Capture the cell that displays the provided text and extract its [x, y] central coordinate. 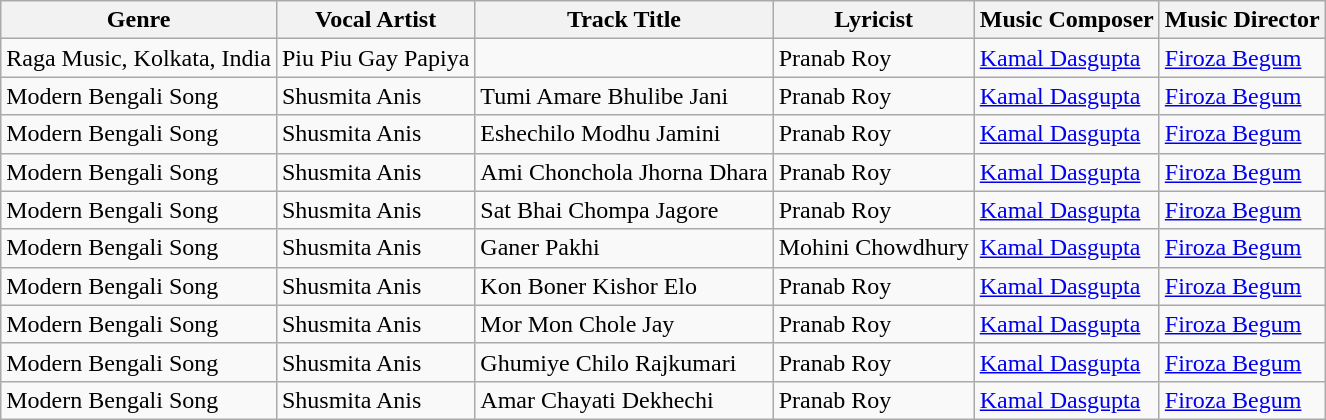
Mor Mon Chole Jay [624, 324]
Vocal Artist [375, 20]
Music Director [1242, 20]
Piu Piu Gay Papiya [375, 58]
Kon Boner Kishor Elo [624, 286]
Ghumiye Chilo Rajkumari [624, 362]
Music Composer [1066, 20]
Tumi Amare Bhulibe Jani [624, 96]
Amar Chayati Dekhechi [624, 400]
Ganer Pakhi [624, 248]
Raga Music, Kolkata, India [139, 58]
Eshechilo Modhu Jamini [624, 134]
Lyricist [874, 20]
Ami Chonchola Jhorna Dhara [624, 172]
Sat Bhai Chompa Jagore [624, 210]
Track Title [624, 20]
Mohini Chowdhury [874, 248]
Genre [139, 20]
